Return (x, y) of the center of cell containing provided text 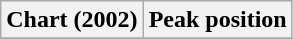
Peak position (218, 20)
Chart (2002) (72, 20)
